Pinpoint the cell where the given text exists, returning its [x, y] midpoint coordinate. 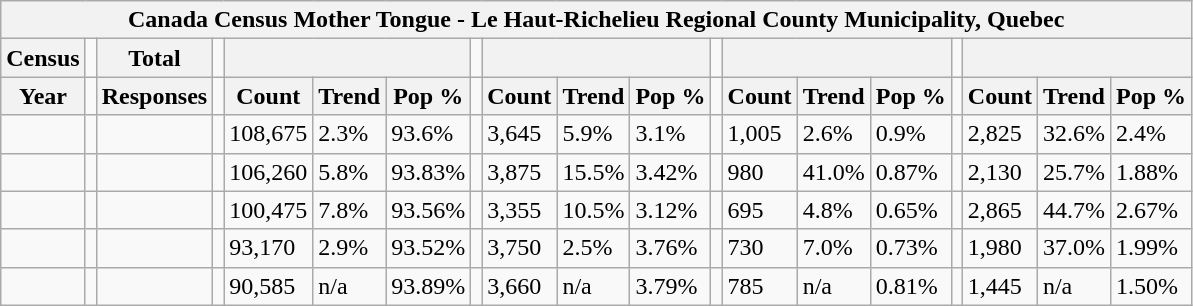
Total [154, 58]
0.73% [910, 248]
37.0% [1074, 248]
3.1% [670, 134]
1.50% [1150, 286]
0.87% [910, 172]
0.9% [910, 134]
2.5% [594, 248]
Canada Census Mother Tongue - Le Haut-Richelieu Regional County Municipality, Quebec [596, 20]
785 [760, 286]
7.0% [834, 248]
3.12% [670, 210]
0.65% [910, 210]
2.67% [1150, 210]
5.8% [350, 172]
106,260 [268, 172]
7.8% [350, 210]
Census [43, 58]
108,675 [268, 134]
1,445 [1000, 286]
695 [760, 210]
3,660 [520, 286]
93.83% [428, 172]
3,875 [520, 172]
93,170 [268, 248]
3,645 [520, 134]
2.4% [1150, 134]
15.5% [594, 172]
2.3% [350, 134]
100,475 [268, 210]
5.9% [594, 134]
41.0% [834, 172]
3.79% [670, 286]
32.6% [1074, 134]
10.5% [594, 210]
2,825 [1000, 134]
93.56% [428, 210]
1.99% [1150, 248]
Year [43, 96]
3.76% [670, 248]
2,130 [1000, 172]
93.6% [428, 134]
4.8% [834, 210]
44.7% [1074, 210]
1.88% [1150, 172]
90,585 [268, 286]
0.81% [910, 286]
93.52% [428, 248]
25.7% [1074, 172]
1,005 [760, 134]
1,980 [1000, 248]
2.6% [834, 134]
730 [760, 248]
2,865 [1000, 210]
2.9% [350, 248]
3,355 [520, 210]
980 [760, 172]
3,750 [520, 248]
Responses [154, 96]
93.89% [428, 286]
3.42% [670, 172]
